Identify which cell holds the provided text, then report its (x, y) central coordinate. 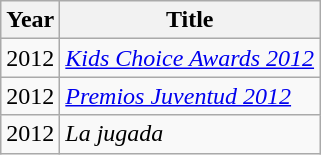
Year (30, 20)
Kids Choice Awards 2012 (190, 58)
Title (190, 20)
La jugada (190, 134)
Premios Juventud 2012 (190, 96)
